Pinpoint the cell where the given text exists, returning its (x, y) midpoint coordinate. 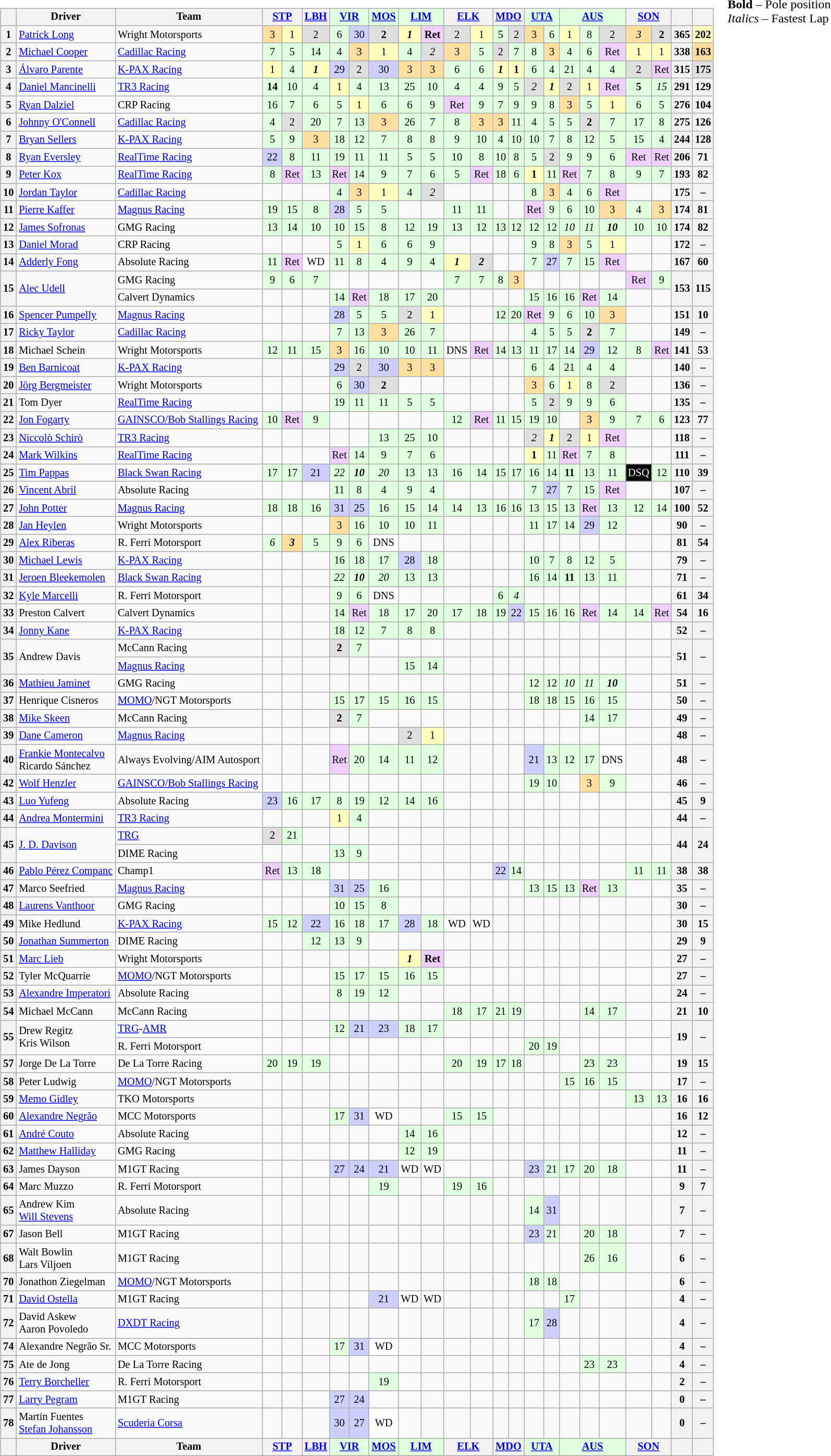
33 (8, 613)
Drew Regitz Kris Wilson (66, 1038)
Michael Cooper (66, 52)
36 (8, 683)
Álvaro Parente (66, 70)
Terry Borcheller (66, 1382)
James Dayson (66, 1169)
111 (682, 455)
Jonny Kane (66, 631)
Champ1 (189, 871)
Jan Heylen (66, 526)
107 (682, 490)
70 (8, 1282)
Adderly Fong (66, 263)
Alexandre Negrão Sr. (66, 1347)
74 (8, 1347)
Ryan Dalziel (66, 105)
79 (682, 561)
62 (8, 1152)
32 (8, 595)
Scuderia Corsa (189, 1423)
Jordan Taylor (66, 192)
59 (8, 1099)
291 (682, 87)
149 (682, 332)
72 (8, 1323)
Pablo Pérez Companc (66, 871)
Michael Schein (66, 350)
Marc Lieb (66, 959)
135 (682, 403)
365 (682, 34)
Johnny O'Connell (66, 122)
43 (8, 801)
Pierre Kaffer (66, 210)
123 (682, 420)
Andrew Kim Will Stevens (66, 1211)
Matthew Halliday (66, 1152)
Tim Pappas (66, 473)
James Sofronas (66, 228)
TKO Motorsports (189, 1099)
163 (703, 52)
Walt Bowlin Lars Viljoen (66, 1258)
75 (8, 1364)
90 (682, 526)
104 (703, 105)
67 (8, 1234)
55 (8, 1038)
J. D. Davison (66, 845)
Mike Hedlund (66, 924)
141 (682, 350)
Michael Lewis (66, 561)
315 (682, 70)
47 (8, 889)
Michael McCann (66, 1011)
206 (682, 157)
Mike Skeen (66, 718)
Frankie Montecalvo Ricardo Sánchez (66, 760)
Mark Wilkins (66, 455)
65 (8, 1211)
126 (703, 122)
136 (682, 385)
275 (682, 122)
Tyler McQuarrie (66, 976)
Alexandre Negrão (66, 1116)
Always Evolving/AIM Autosport (189, 760)
Preston Calvert (66, 613)
Alexandre Imperatori (66, 994)
Tom Dyer (66, 403)
Vincent Abril (66, 490)
Niccolò Schirò (66, 438)
76 (8, 1382)
68 (8, 1258)
David Ostella (66, 1299)
Memo Gidley (66, 1099)
Alec Udell (66, 289)
40 (8, 760)
Andrea Montermini (66, 818)
TRG (189, 836)
Marc Muzzo (66, 1187)
128 (703, 140)
115 (703, 289)
Peter Ludwig (66, 1081)
DXDT Racing (189, 1323)
Jörg Bergmeister (66, 385)
Luo Yufeng (66, 801)
57 (8, 1064)
64 (8, 1187)
118 (682, 438)
Jorge De La Torre (66, 1064)
151 (682, 315)
Wolf Henzler (66, 783)
129 (703, 87)
Peter Kox (66, 175)
John Potter (66, 508)
78 (8, 1423)
37 (8, 701)
100 (682, 508)
David Askew Aaron Povoledo (66, 1323)
193 (682, 175)
Jon Fogarty (66, 420)
Ate de Jong (66, 1364)
Mathieu Jaminet (66, 683)
TRG-AMR (189, 1029)
Larry Pegram (66, 1400)
Spencer Pumpelly (66, 315)
Laurens Vanthoor (66, 906)
DSQ (638, 473)
172 (682, 245)
Daniel Morad (66, 245)
Dane Cameron (66, 736)
Ryan Eversley (66, 157)
42 (8, 783)
153 (682, 289)
202 (703, 34)
Kyle Marcelli (66, 595)
Henrique Cisneros (66, 701)
63 (8, 1169)
Andrew Davis (66, 656)
Martín Fuentes Stefan Johansson (66, 1423)
Jonathon Ziegelman (66, 1282)
Jason Bell (66, 1234)
276 (682, 105)
Ben Barnicoat (66, 368)
Bryan Sellers (66, 140)
Ricky Taylor (66, 332)
Jonathan Summerton (66, 941)
140 (682, 368)
110 (682, 473)
Marco Seefried (66, 889)
Daniel Mancinelli (66, 87)
Patrick Long (66, 34)
244 (682, 140)
Alex Riberas (66, 543)
167 (682, 263)
58 (8, 1081)
338 (682, 52)
Jeroen Bleekemolen (66, 578)
André Couto (66, 1134)
